Return the (X, Y) coordinate for the center point of the cell that contains the specified text.  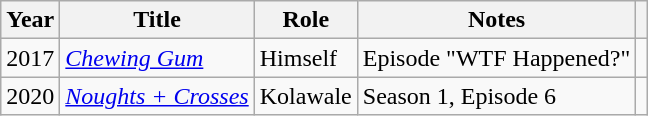
Himself (306, 58)
Noughts + Crosses (157, 96)
Year (30, 20)
Kolawale (306, 96)
Chewing Gum (157, 58)
Role (306, 20)
Episode "WTF Happened?" (496, 58)
Notes (496, 20)
2017 (30, 58)
Title (157, 20)
2020 (30, 96)
Season 1, Episode 6 (496, 96)
